Identify which cell holds the provided text, then report its [x, y] central coordinate. 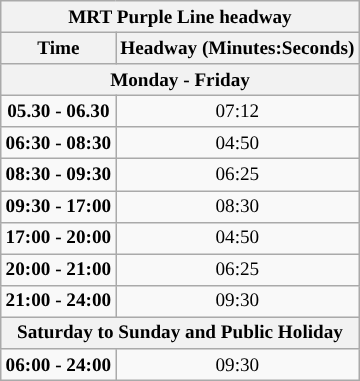
20:00 - 21:00 [58, 270]
Monday - Friday [180, 80]
Time [58, 48]
17:00 - 20:00 [58, 238]
09:30 - 17:00 [58, 207]
08:30 [238, 207]
Headway (Minutes:Seconds) [238, 48]
08:30 - 09:30 [58, 175]
Saturday to Sunday and Public Holiday [180, 333]
06:00 - 24:00 [58, 365]
06:30 - 08:30 [58, 143]
07:12 [238, 112]
MRT Purple Line headway [180, 17]
05.30 - 06.30 [58, 112]
21:00 - 24:00 [58, 302]
